Return [X, Y] of the center of cell containing provided text 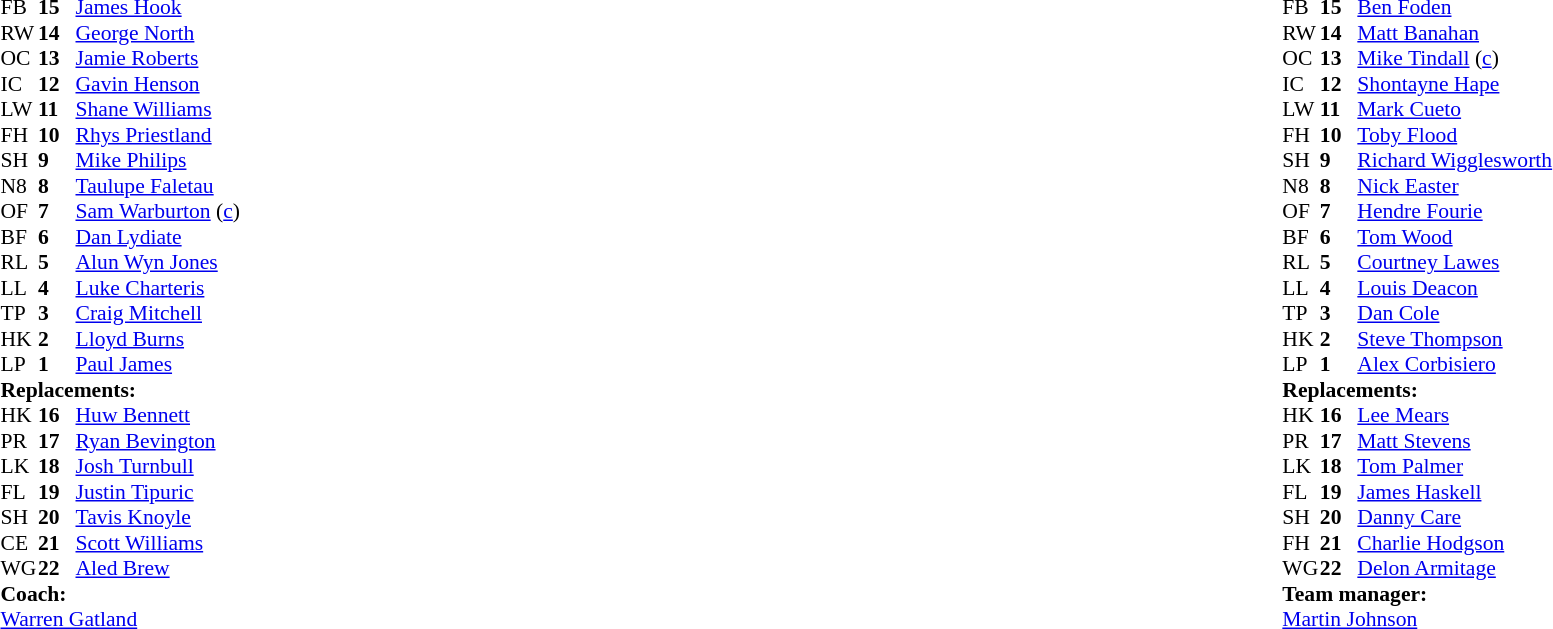
Taulupe Faletau [158, 186]
Coach: [120, 594]
Alex Corbisiero [1454, 365]
George North [158, 33]
Josh Turnbull [158, 467]
CE [19, 543]
Tavis Knoyle [158, 517]
Matt Stevens [1454, 441]
Hendre Fourie [1454, 211]
Shane Williams [158, 109]
Nick Easter [1454, 186]
Craig Mitchell [158, 313]
Danny Care [1454, 517]
Tom Palmer [1454, 467]
Mike Philips [158, 161]
Paul James [158, 365]
Huw Bennett [158, 415]
Jamie Roberts [158, 59]
Team manager: [1417, 594]
Steve Thompson [1454, 339]
Louis Deacon [1454, 288]
Delon Armitage [1454, 569]
Ryan Bevington [158, 441]
Richard Wigglesworth [1454, 161]
Justin Tipuric [158, 492]
Sam Warburton (c) [158, 211]
Lee Mears [1454, 415]
Luke Charteris [158, 288]
Alun Wyn Jones [158, 263]
Courtney Lawes [1454, 263]
Charlie Hodgson [1454, 543]
Shontayne Hape [1454, 84]
Mark Cueto [1454, 109]
Mike Tindall (c) [1454, 59]
Gavin Henson [158, 84]
Tom Wood [1454, 237]
Lloyd Burns [158, 339]
Toby Flood [1454, 135]
Scott Williams [158, 543]
Dan Lydiate [158, 237]
Matt Banahan [1454, 33]
Rhys Priestland [158, 135]
Aled Brew [158, 569]
Dan Cole [1454, 313]
James Haskell [1454, 492]
